Output the (X, Y) coordinate of the center of the cell containing the given text.  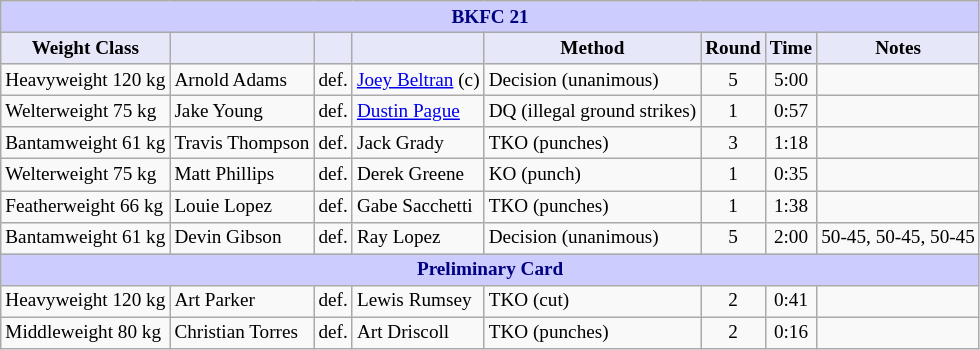
Preliminary Card (490, 270)
Round (734, 48)
Art Driscoll (418, 333)
Notes (898, 48)
1:18 (790, 143)
Arnold Adams (242, 80)
Lewis Rumsey (418, 301)
Time (790, 48)
0:35 (790, 175)
3 (734, 143)
Devin Gibson (242, 238)
Derek Greene (418, 175)
Christian Torres (242, 333)
0:41 (790, 301)
Joey Beltran (c) (418, 80)
Weight Class (86, 48)
0:57 (790, 111)
1:38 (790, 206)
50-45, 50-45, 50-45 (898, 238)
Ray Lopez (418, 238)
Matt Phillips (242, 175)
Gabe Sacchetti (418, 206)
Middleweight 80 kg (86, 333)
Jack Grady (418, 143)
Dustin Pague (418, 111)
0:16 (790, 333)
TKO (cut) (592, 301)
5:00 (790, 80)
2:00 (790, 238)
Art Parker (242, 301)
KO (punch) (592, 175)
Travis Thompson (242, 143)
Featherweight 66 kg (86, 206)
BKFC 21 (490, 17)
DQ (illegal ground strikes) (592, 111)
Method (592, 48)
Jake Young (242, 111)
Louie Lopez (242, 206)
